From the cell containing the given text, extract its center point as [x, y] coordinate. 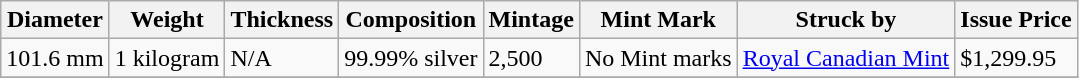
N/A [282, 58]
Thickness [282, 20]
101.6 mm [55, 58]
Composition [411, 20]
Mintage [531, 20]
2,500 [531, 58]
No Mint marks [658, 58]
Mint Mark [658, 20]
Weight [167, 20]
Struck by [846, 20]
Diameter [55, 20]
Royal Canadian Mint [846, 58]
Issue Price [1016, 20]
$1,299.95 [1016, 58]
99.99% silver [411, 58]
1 kilogram [167, 58]
